Extract the (X, Y) coordinate from the center of the cell holding the provided text.  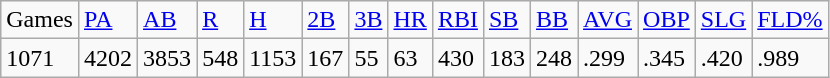
430 (458, 58)
.299 (608, 58)
1153 (273, 58)
4202 (108, 58)
248 (554, 58)
2B (326, 20)
183 (506, 58)
.989 (790, 58)
548 (220, 58)
FLD% (790, 20)
HR (410, 20)
BB (554, 20)
SLG (723, 20)
AVG (608, 20)
R (220, 20)
.420 (723, 58)
SB (506, 20)
OBP (667, 20)
1071 (40, 58)
PA (108, 20)
AB (168, 20)
3B (368, 20)
Games (40, 20)
63 (410, 58)
167 (326, 58)
.345 (667, 58)
55 (368, 58)
RBI (458, 20)
H (273, 20)
3853 (168, 58)
